Search for the cell housing the specified text and yield its (x, y) center coordinate. 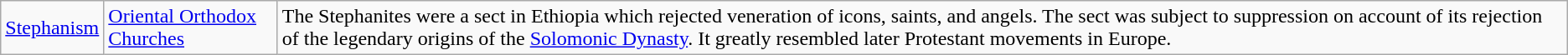
Stephanism (52, 28)
Oriental Orthodox Churches (191, 28)
